Provide the (X, Y) coordinate of the cell's center where the given text is located.  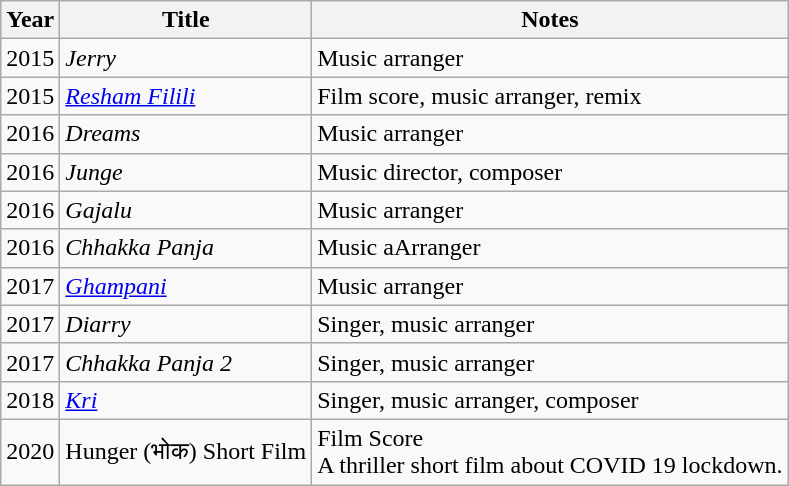
Resham Filili (186, 96)
Chhakka Panja (186, 248)
Gajalu (186, 210)
Diarry (186, 324)
Hunger (भोक) Short Film (186, 452)
Jerry (186, 58)
Junge (186, 172)
Dreams (186, 134)
Kri (186, 400)
Title (186, 20)
Ghampani (186, 286)
Music aArranger (550, 248)
Chhakka Panja 2 (186, 362)
Film score, music arranger, remix (550, 96)
2018 (30, 400)
Notes (550, 20)
Film ScoreA thriller short film about COVID 19 lockdown. (550, 452)
Music director, composer (550, 172)
Singer, music arranger, composer (550, 400)
2020 (30, 452)
Year (30, 20)
